Find where the given text appears and provide that cell's center as (X, Y) coordinate. 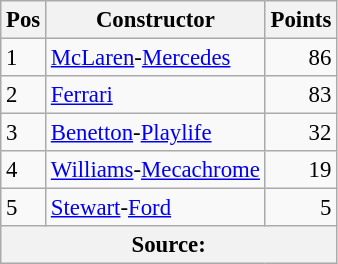
1 (24, 58)
32 (300, 133)
Points (300, 20)
4 (24, 170)
83 (300, 95)
Ferrari (156, 95)
3 (24, 133)
Stewart-Ford (156, 208)
2 (24, 95)
Constructor (156, 20)
Pos (24, 20)
86 (300, 58)
Source: (169, 245)
Williams-Mecachrome (156, 170)
McLaren-Mercedes (156, 58)
Benetton-Playlife (156, 133)
19 (300, 170)
